Return the [X, Y] coordinate for the center point of the cell that contains the specified text.  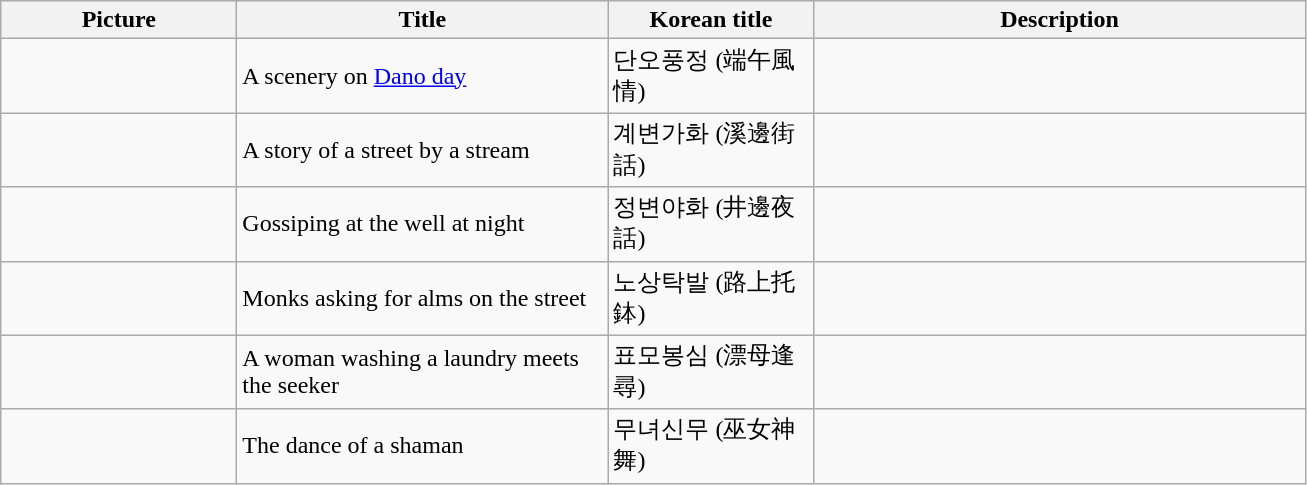
Title [422, 20]
계변가화 (溪邊街話) [711, 150]
Korean title [711, 20]
Monks asking for alms on the street [422, 298]
단오풍정 (端午風情) [711, 76]
노상탁발 (路上托鉢) [711, 298]
Picture [119, 20]
Gossiping at the well at night [422, 224]
A scenery on Dano day [422, 76]
A story of a street by a stream [422, 150]
Description [1060, 20]
무녀신무 (巫女神舞) [711, 446]
정변야화 (井邊夜話) [711, 224]
The dance of a shaman [422, 446]
A woman washing a laundry meets the seeker [422, 372]
표모봉심 (漂母逢尋) [711, 372]
